Pinpoint the cell where the given text exists, returning its [x, y] midpoint coordinate. 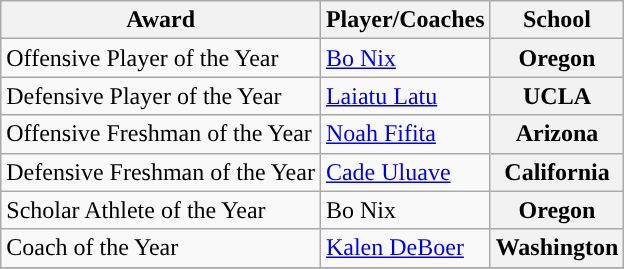
Coach of the Year [161, 248]
Defensive Player of the Year [161, 96]
Kalen DeBoer [405, 248]
Washington [557, 248]
School [557, 20]
Laiatu Latu [405, 96]
California [557, 172]
Defensive Freshman of the Year [161, 172]
Award [161, 20]
Scholar Athlete of the Year [161, 210]
Offensive Player of the Year [161, 58]
Player/Coaches [405, 20]
Noah Fifita [405, 134]
Offensive Freshman of the Year [161, 134]
Arizona [557, 134]
Cade Uluave [405, 172]
UCLA [557, 96]
